Detect which cell encompasses the target text, then output its (x, y) center coordinate. 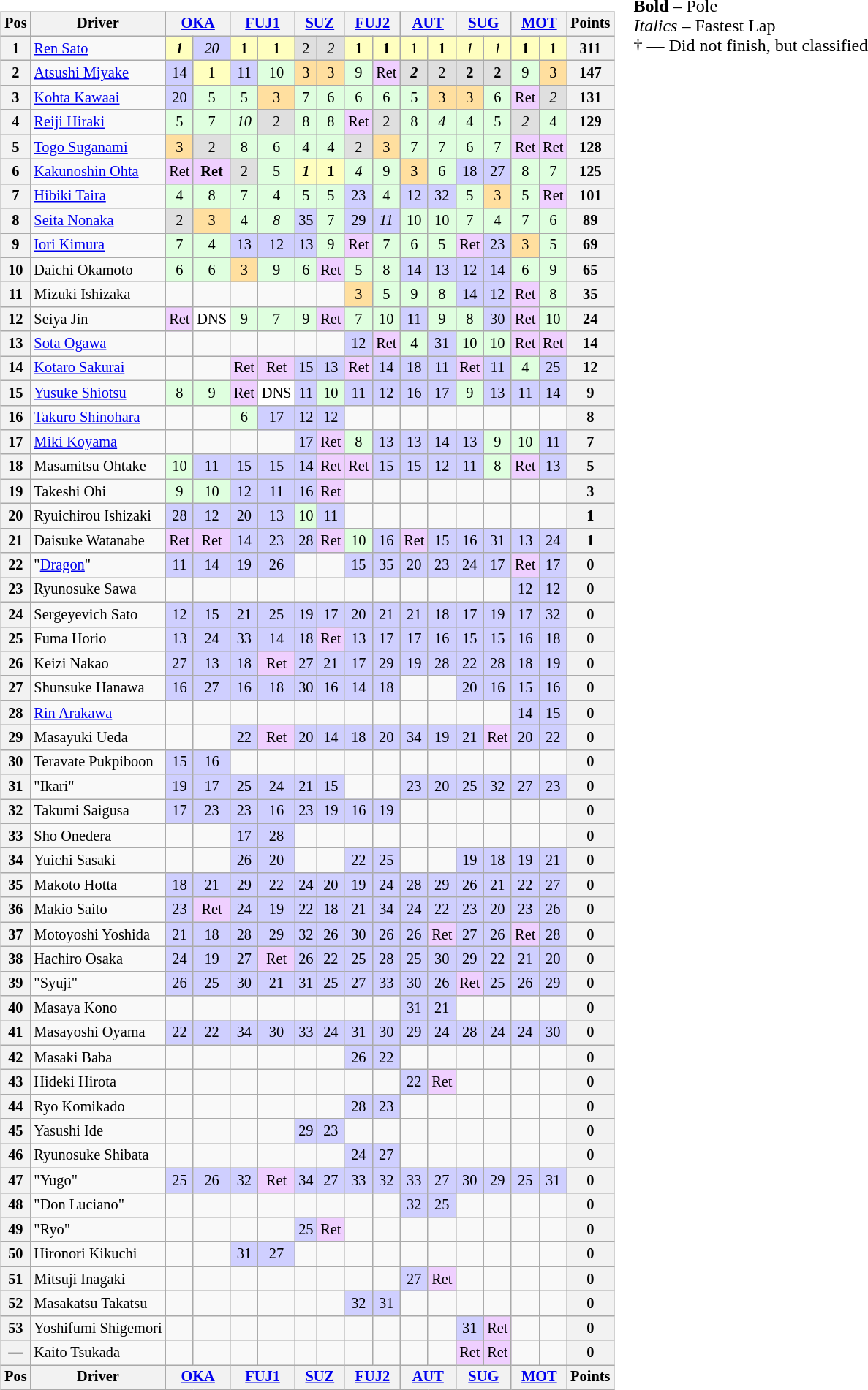
Shunsuke Hanawa (98, 688)
Iori Kimura (98, 246)
Makio Saito (98, 910)
Atsushi Miyake (98, 73)
Fuma Horio (98, 639)
Teravate Pukpiboon (98, 762)
Hachiro Osaka (98, 959)
Masaya Kono (98, 1008)
Mizuki Ishizaka (98, 295)
46 (15, 1156)
Daichi Okamoto (98, 270)
45 (15, 1131)
Yasushi Ide (98, 1131)
Takuro Shinohara (98, 418)
42 (15, 1057)
69 (590, 246)
Kakunoshin Ohta (98, 172)
43 (15, 1082)
47 (15, 1180)
— (15, 1353)
Miki Koyama (98, 442)
36 (15, 910)
"Ryo" (98, 1230)
"Syuji" (98, 983)
Ryo Komikado (98, 1107)
49 (15, 1230)
"Dragon" (98, 565)
48 (15, 1205)
37 (15, 934)
Hibiki Taira (98, 196)
Masamitsu Ohtake (98, 467)
Kohta Kawaai (98, 98)
Kaito Tsukada (98, 1353)
Sho Onedera (98, 836)
311 (590, 48)
Ryuichirou Ishizaki (98, 516)
147 (590, 73)
Masayoshi Oyama (98, 1033)
Yoshifumi Shigemori (98, 1328)
Makoto Hotta (98, 885)
Seita Nonaka (98, 221)
Masaki Baba (98, 1057)
Takumi Saigusa (98, 812)
128 (590, 147)
44 (15, 1107)
51 (15, 1279)
Seiya Jin (98, 320)
50 (15, 1254)
39 (15, 983)
38 (15, 959)
40 (15, 1008)
52 (15, 1304)
Kotaro Sakurai (98, 369)
Motoyoshi Yoshida (98, 934)
Mitsuji Inagaki (98, 1279)
65 (590, 270)
Ryunosuke Sawa (98, 590)
Yuichi Sasaki (98, 861)
"Don Luciano" (98, 1205)
Sota Ogawa (98, 344)
Takeshi Ohi (98, 491)
41 (15, 1033)
"Ikari" (98, 787)
131 (590, 98)
Hideki Hirota (98, 1082)
Yusuke Shiotsu (98, 393)
125 (590, 172)
Ryunosuke Shibata (98, 1156)
Reiji Hiraki (98, 122)
Ren Sato (98, 48)
Masayuki Ueda (98, 738)
101 (590, 196)
129 (590, 122)
53 (15, 1328)
Sergeyevich Sato (98, 614)
"Yugo" (98, 1180)
Masakatsu Takatsu (98, 1304)
Hironori Kikuchi (98, 1254)
89 (590, 221)
Daisuke Watanabe (98, 540)
Rin Arakawa (98, 713)
Keizi Nakao (98, 664)
Togo Suganami (98, 147)
